Output the (x, y) coordinate of the center of the cell containing the given text.  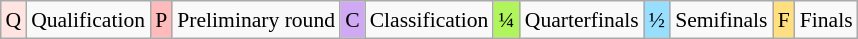
F (784, 20)
Finals (826, 20)
C (352, 20)
Qualification (88, 20)
P (161, 20)
Quarterfinals (582, 20)
Q (13, 20)
½ (657, 20)
Classification (430, 20)
¼ (506, 20)
Semifinals (721, 20)
Preliminary round (256, 20)
